Capture the cell that displays the provided text and extract its [x, y] central coordinate. 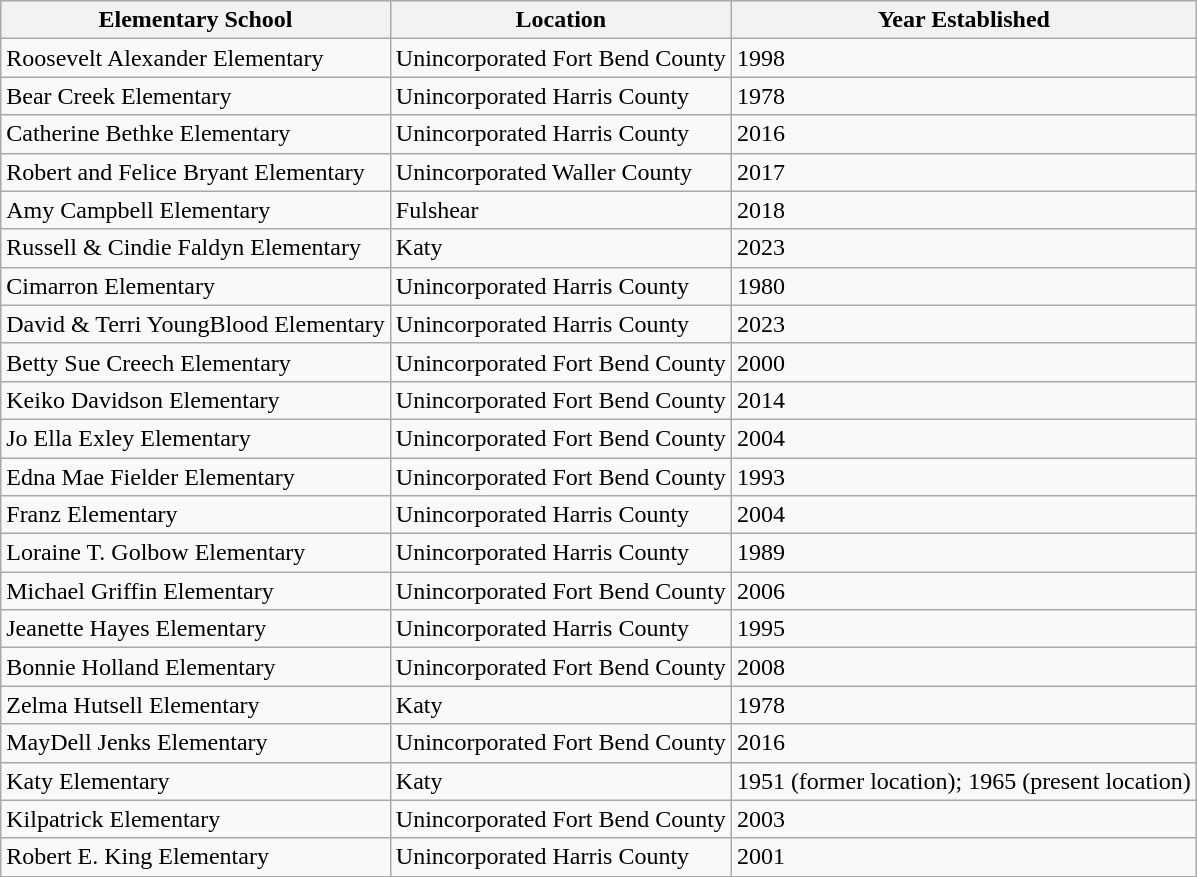
Robert E. King Elementary [196, 857]
Franz Elementary [196, 515]
Unincorporated Waller County [560, 172]
Bonnie Holland Elementary [196, 667]
1998 [964, 58]
Roosevelt Alexander Elementary [196, 58]
Bear Creek Elementary [196, 96]
2008 [964, 667]
1993 [964, 477]
1980 [964, 286]
Kilpatrick Elementary [196, 819]
2018 [964, 210]
2014 [964, 400]
Robert and Felice Bryant Elementary [196, 172]
2000 [964, 362]
Cimarron Elementary [196, 286]
MayDell Jenks Elementary [196, 743]
Elementary School [196, 20]
2006 [964, 591]
Amy Campbell Elementary [196, 210]
Catherine Bethke Elementary [196, 134]
Loraine T. Golbow Elementary [196, 553]
Michael Griffin Elementary [196, 591]
Jo Ella Exley Elementary [196, 438]
2003 [964, 819]
Year Established [964, 20]
2017 [964, 172]
2001 [964, 857]
Katy Elementary [196, 781]
Fulshear [560, 210]
1951 (former location); 1965 (present location) [964, 781]
1989 [964, 553]
Jeanette Hayes Elementary [196, 629]
Location [560, 20]
David & Terri YoungBlood Elementary [196, 324]
Zelma Hutsell Elementary [196, 705]
Keiko Davidson Elementary [196, 400]
Betty Sue Creech Elementary [196, 362]
Russell & Cindie Faldyn Elementary [196, 248]
Edna Mae Fielder Elementary [196, 477]
1995 [964, 629]
